Return (x, y) of the center of cell containing provided text 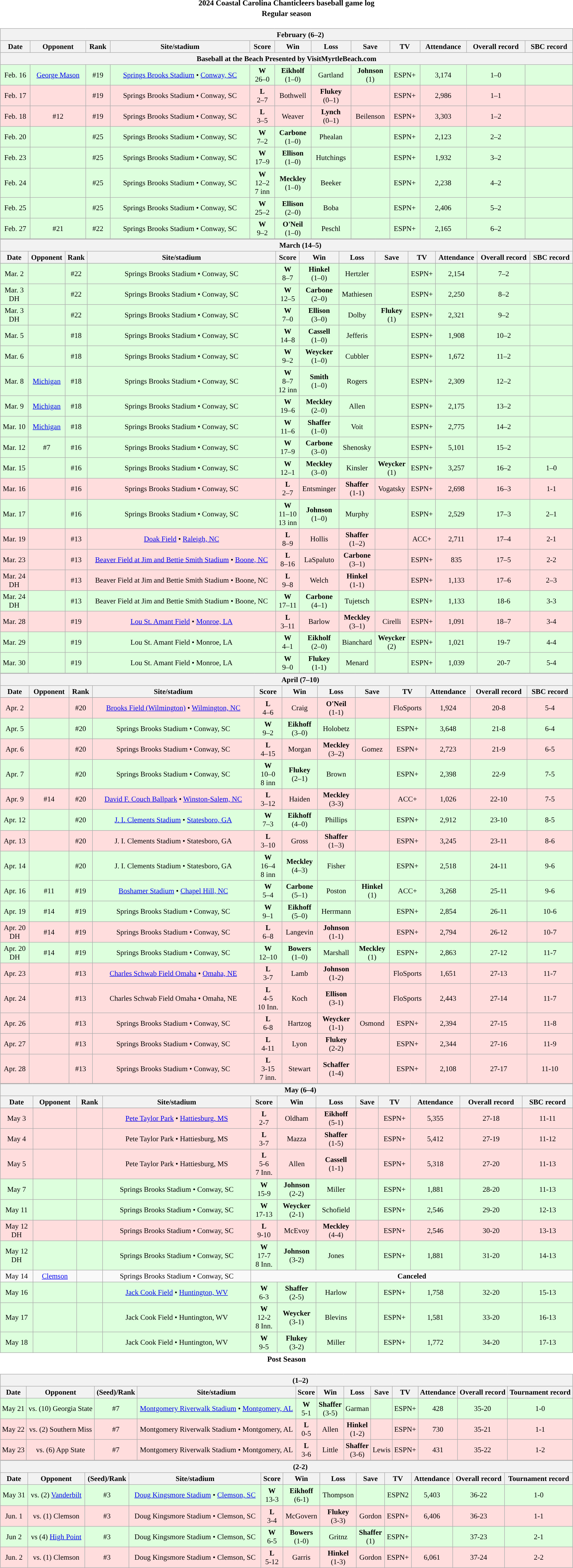
1,908 (457, 335)
Mathiesen (357, 294)
Craig (299, 708)
2–1 (551, 514)
Weycker(2-1) (296, 1210)
Lyon (299, 1044)
Kinsler (357, 468)
May 23 (13, 1450)
L9–8 (288, 580)
Morgan (299, 749)
Jun 2 (14, 1536)
L3–12 (268, 799)
Ellison(1–0) (293, 157)
McEvoy (296, 1230)
3–2 (496, 157)
3,648 (448, 729)
Meckley(1–0) (293, 183)
George Mason (58, 75)
Eikhoff(3–0) (299, 729)
Lamb (299, 973)
35-21 (483, 1429)
11-9 (550, 1044)
W5–4 (268, 891)
28-20 (491, 1189)
25-11 (499, 891)
May 22 (13, 1429)
May 12 DH (17, 1255)
Menard (357, 663)
20-8 (499, 708)
35-22 (483, 1450)
Meckley(3–2) (336, 749)
May 12DH (17, 1230)
Jefferis (357, 335)
Feb. 27 (15, 228)
Brown (336, 774)
Feb. 23 (15, 157)
Meckley(3-3) (336, 799)
Jun. 1 (14, 1516)
Tujetsch (357, 601)
Dolby (357, 315)
May 18 (17, 1342)
W9–1 (268, 911)
1,932 (443, 157)
Oldham (296, 1118)
2,108 (448, 1069)
Eikhoff(4–0) (299, 820)
Meckley(1) (372, 953)
Meckley (4-4) (336, 1230)
Carbone(5–1) (299, 891)
Mar. 8 (14, 381)
L 3-15 7 inn. (268, 1069)
27-18 (491, 1118)
May 16 (17, 1293)
Vogatsky (392, 489)
22-9 (499, 774)
W12–5 (288, 294)
5,318 (435, 1164)
16–3 (504, 489)
Jun. 2 (14, 1557)
21-8 (499, 729)
Phealan (331, 137)
14-13 (547, 1255)
23-10 (499, 820)
W6-3 (264, 1293)
May 4 (17, 1139)
11-8 (550, 1023)
Cassell(1–0) (319, 335)
W12–10 (268, 953)
37-24 (478, 1557)
Apr. 2 (15, 708)
2,723 (448, 749)
W9–0 (288, 663)
W 17-7 8 Inn. (264, 1255)
Boshamer Stadium • Chapel Hill, NC (173, 891)
Langevin (299, 932)
3-4 (551, 621)
May 14 (17, 1276)
Beeker (331, 183)
Mazza (296, 1139)
Johnson(1-1) (336, 932)
Lewis (382, 1450)
1,039 (457, 663)
4-4 (551, 642)
428 (438, 1408)
2,986 (443, 96)
Carbone(2–0) (319, 294)
Lynch(0–1) (331, 116)
Flukey(0–1) (331, 96)
W25–2 (262, 208)
16-13 (547, 1317)
6-5 (550, 749)
7–2 (504, 273)
Fisher (336, 866)
Johnson(2-2) (296, 1189)
Jones (336, 1255)
Barlow (319, 621)
Johnson (1-2) (336, 973)
2,394 (448, 1023)
26-11 (499, 911)
O'Neil(1–0) (293, 228)
17-13 (547, 1342)
Mar. 28 (14, 621)
2,794 (448, 932)
29-20 (491, 1210)
1,651 (448, 973)
W12–27 inn (262, 183)
2,443 (448, 998)
Harlow (336, 1293)
11-10 (550, 1069)
Shaffer(1–3) (336, 841)
Apr. 12 (15, 820)
33-20 (491, 1317)
L 4-11 (268, 1044)
W9-5 (264, 1342)
1,772 (435, 1342)
3,303 (443, 116)
Shaffer(1–0) (319, 427)
May 7 (17, 1189)
Eikhoff(6-1) (302, 1495)
Weycker(3-1) (296, 1317)
Apr. 5 (15, 729)
2,406 (443, 208)
6,061 (432, 1557)
(2-2) (286, 1467)
Clemson (55, 1276)
Weycker (1-1) (336, 1023)
W 15-9 (264, 1189)
Hollis (319, 539)
5,403 (432, 1495)
Mar. 17 (14, 514)
15–2 (504, 447)
10-7 (550, 932)
Herrmann (336, 911)
6–2 (496, 228)
vs. (6) App State (61, 1450)
L6–8 (268, 932)
Hinkel(1–0) (319, 273)
April (7–10) (286, 680)
Baseball at the Beach Presented by VisitMyrtleBeach.com (286, 59)
2,775 (457, 427)
O'Neil(1-1) (336, 708)
Hinkel(1-1) (357, 580)
3,268 (448, 891)
Gritnz (338, 1536)
Feb. 24 (15, 183)
1,091 (457, 621)
Shaffer(1) (371, 1536)
9–2 (504, 315)
Osmond (372, 1023)
Thompson (338, 1495)
27-16 (499, 1044)
2,238 (443, 183)
Mar. 5 (14, 335)
Haiden (299, 799)
27-19 (491, 1139)
3,245 (448, 841)
W13-3 (272, 1495)
Meckley(3–0) (319, 468)
1,026 (448, 799)
Little (330, 1450)
Apr. 27 (15, 1044)
730 (438, 1429)
Hinkel(1) (372, 891)
2,854 (448, 911)
Eikhoff (5-1) (336, 1118)
Shaffer(1-1) (357, 489)
2,863 (448, 953)
431 (438, 1450)
McGovern (302, 1516)
L 9-10 (264, 1230)
Mar. 12 (14, 447)
May 31 (14, 1495)
Apr. 24 (15, 998)
Carbone(1–0) (293, 137)
Garman (357, 1408)
L4–15 (268, 749)
Schaffer (1-4) (336, 1069)
Bowers(1-0) (302, 1536)
20-7 (504, 663)
Mar. 30 (14, 663)
W 17-13 (264, 1210)
Weaver (293, 116)
6-4 (550, 729)
23-11 (499, 841)
Welch (319, 580)
Shaffer(1–2) (357, 539)
1,672 (457, 356)
Apr. 9 (15, 799)
Apr. 13 (15, 841)
L0-5 (306, 1429)
Murphy (357, 514)
Apr. 26 (15, 1023)
8–2 (504, 294)
13-13 (547, 1230)
vs. (2) Vanderbilt (56, 1495)
L 2-7 (264, 1118)
May (6–4) (286, 1090)
L3–11 (288, 621)
Feb. 25 (15, 208)
Shaffer (1-5) (336, 1139)
34-20 (491, 1342)
Eikholf(2–0) (319, 642)
22-10 (499, 799)
Mar. 23 (14, 559)
L4–6 (268, 708)
W7–0 (288, 315)
11-12 (547, 1139)
L3–5 (262, 116)
17–5 (504, 559)
LaSpaluto (319, 559)
L5-12 (272, 1557)
L 4-5 10 Inn. (268, 998)
4–2 (496, 183)
1–1 (496, 96)
2,123 (443, 137)
Apr. 23 (15, 973)
Voit (357, 427)
Weycker(1) (392, 468)
W16–48 inn (268, 866)
2–2 (496, 137)
3-3 (551, 601)
2,529 (457, 514)
Rogers (357, 381)
Beilenson (370, 116)
31-20 (491, 1255)
835 (457, 559)
L 6-8 (268, 1023)
Flukey(1-1) (319, 663)
Shaffer(3-5) (330, 1408)
27-14 (499, 998)
Flukey(2–1) (299, 774)
27-17 (499, 1069)
vs (4) High Point (56, 1536)
19-7 (504, 642)
27-20 (491, 1164)
1,924 (448, 708)
2,309 (457, 381)
Ellison(2–0) (293, 208)
Mar. 6 (14, 356)
Apr. 19 (15, 911)
2,154 (457, 273)
Johnson(1–0) (319, 514)
L8–16 (288, 559)
2,321 (457, 315)
W19–6 (288, 406)
vs. (2) Southern Miss (61, 1429)
Mar. 16 (14, 489)
Hartzog (299, 1023)
12–2 (504, 381)
Blevins (336, 1317)
Gomez (372, 749)
Cubbler (357, 356)
Flukey(1) (392, 315)
Meckley(2–0) (319, 406)
Hutchings (331, 157)
W7–2 (262, 137)
6,406 (432, 1516)
W12–1 (288, 468)
8-6 (550, 841)
Gartland (331, 75)
5,412 (435, 1139)
Bowers(1–0) (299, 953)
Peschl (331, 228)
ESPN2 (398, 1495)
Mar. 2 (14, 273)
Hertzler (357, 273)
Flukey(3-3) (338, 1516)
L3-4 (272, 1516)
37-23 (478, 1536)
Ellison (3-1) (336, 998)
18–7 (504, 621)
Marshall (336, 953)
W11–1013 inn (288, 514)
W26–0 (262, 75)
Mar. 29 (14, 642)
Meckley(4–3) (299, 866)
Carbone(3–1) (357, 559)
Mar. 9 (14, 406)
May 11 (17, 1210)
2,398 (448, 774)
Feb. 18 (15, 116)
May 3 (17, 1118)
2,250 (457, 294)
Feb. 20 (15, 137)
Carbone(4–1) (319, 601)
Eikhoff(5–0) (299, 911)
2,165 (443, 228)
Garris (302, 1557)
Mar. 15 (14, 468)
Apr. 7 (15, 774)
5,101 (457, 447)
Phillips (336, 820)
2,698 (457, 489)
Weycker(1–0) (319, 356)
Bianchard (357, 642)
L 5-67 Inn. (264, 1164)
14–2 (504, 427)
32-20 (491, 1293)
Hinkel(1-3) (338, 1557)
Canceled (412, 1276)
March (14–5) (286, 245)
Stewart (299, 1069)
#21 (58, 228)
36-22 (478, 1495)
Flukey (2-2) (336, 1044)
35-20 (483, 1408)
1,581 (435, 1317)
21-9 (499, 749)
1-2 (540, 1450)
3,257 (457, 468)
17–6 (504, 580)
16–2 (504, 468)
W8–7 12 inn (288, 381)
W17–11 (288, 601)
May 5 (17, 1164)
27-13 (499, 973)
18-6 (504, 601)
Mar. 10 (14, 427)
Apr. 16 (15, 891)
L8–9 (288, 539)
Koch (299, 998)
10-6 (550, 911)
W7–3 (268, 820)
2,711 (457, 539)
5–2 (496, 208)
15-13 (547, 1293)
W5-1 (306, 1408)
17–4 (504, 539)
W4–1 (288, 642)
Johnson (3-2) (296, 1255)
W10–08 inn (268, 774)
Holobetz (336, 729)
February (6–2) (286, 35)
2–3 (551, 580)
(1–2) (286, 1380)
1,021 (457, 642)
Cirelli (392, 621)
Entsminger (319, 489)
36-23 (478, 1516)
Meckley(3–1) (357, 621)
Apr. 6 (15, 749)
11-11 (547, 1118)
26-12 (499, 932)
11–2 (504, 356)
Weycker(2) (392, 642)
Feb. 16 (15, 75)
2,518 (448, 866)
W11–6 (288, 427)
12-13 (547, 1210)
Ellison(3–0) (319, 315)
L 3-6 (306, 1450)
Hinkel(1-2) (357, 1429)
Feb. 17 (15, 96)
David F. Couch Ballpark • Winston-Salem, NC (173, 799)
Brooks Field (Wilmington) • Wilmington, NC (173, 708)
Gross (299, 841)
Boba (331, 208)
1–2 (496, 116)
24-11 (499, 866)
Cassell (1-1) (336, 1164)
W8–7 (288, 273)
#12 (58, 116)
2,175 (457, 406)
W6-5 (272, 1536)
2,912 (448, 820)
8-5 (550, 820)
Flukey(3-2) (296, 1342)
L3–10 (268, 841)
Bothwell (293, 96)
17–3 (504, 514)
May 21 (13, 1408)
May 17 (17, 1317)
10–2 (504, 335)
27-15 (499, 1023)
5,355 (435, 1118)
#11 (49, 891)
30-20 (491, 1230)
W14–8 (288, 335)
Smith(1–0) (319, 381)
Eikholf(1–0) (293, 75)
Shaffer(3-6) (357, 1450)
Schofield (336, 1210)
2,344 (448, 1044)
vs. (10) Georgia State (61, 1408)
Apr. 28 (15, 1069)
Shaffer(2-5) (296, 1293)
W12-2 8 Inn. (264, 1317)
Poston (336, 891)
Shenosky (357, 447)
Doak Field • Raleigh, NC (182, 539)
Apr. 14 (15, 866)
1,758 (435, 1293)
Johnson(1) (370, 75)
13–2 (504, 406)
Mar. 19 (14, 539)
Carbone(3–0) (319, 447)
27-12 (499, 953)
3,174 (443, 75)
